Detect which cell encompasses the target text, then output its (X, Y) center coordinate. 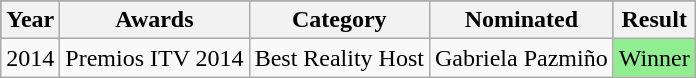
Winner (654, 58)
Year (30, 20)
Category (339, 20)
Premios ITV 2014 (154, 58)
Best Reality Host (339, 58)
Nominated (521, 20)
2014 (30, 58)
Result (654, 20)
Gabriela Pazmiño (521, 58)
Awards (154, 20)
